Provide the [X, Y] coordinate of the cell's center where the given text is located.  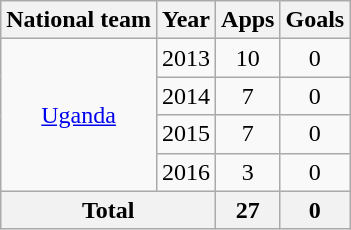
National team [79, 20]
2013 [186, 58]
Year [186, 20]
2016 [186, 172]
Uganda [79, 115]
27 [248, 210]
3 [248, 172]
Apps [248, 20]
2014 [186, 96]
Total [108, 210]
2015 [186, 134]
10 [248, 58]
Goals [315, 20]
